Search for the cell housing the specified text and yield its [x, y] center coordinate. 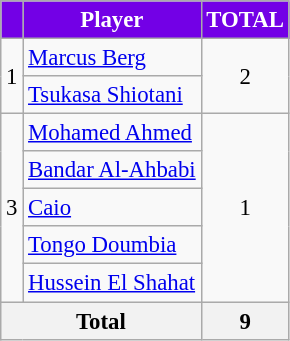
Marcus Berg [112, 58]
3 [12, 208]
2 [245, 76]
Mohamed Ahmed [112, 133]
Tsukasa Shiotani [112, 95]
Player [112, 20]
9 [245, 321]
Hussein El Shahat [112, 283]
TOTAL [245, 20]
Caio [112, 208]
Tongo Doumbia [112, 245]
Bandar Al-Ahbabi [112, 170]
Total [101, 321]
